Scan for the cell matching the given text and deliver its (x, y) coordinate at center. 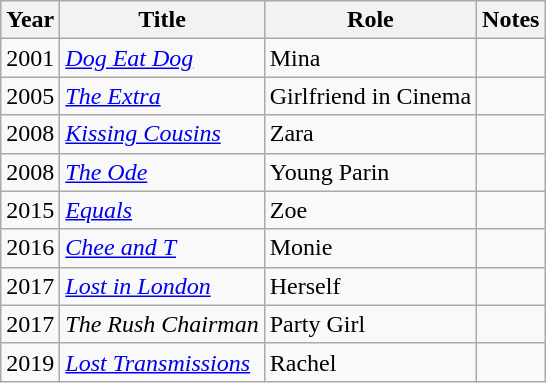
Girlfriend in Cinema (370, 96)
2016 (30, 248)
Chee and T (162, 248)
Kissing Cousins (162, 134)
Role (370, 20)
2005 (30, 96)
Zoe (370, 210)
Zara (370, 134)
Year (30, 20)
2019 (30, 362)
The Rush Chairman (162, 324)
Party Girl (370, 324)
Equals (162, 210)
Rachel (370, 362)
Title (162, 20)
Young Parin (370, 172)
2001 (30, 58)
Dog Eat Dog (162, 58)
Herself (370, 286)
The Ode (162, 172)
Mina (370, 58)
Lost Transmissions (162, 362)
The Extra (162, 96)
2015 (30, 210)
Notes (511, 20)
Lost in London (162, 286)
Monie (370, 248)
